Return the [x, y] coordinate for the center point of the cell that contains the specified text.  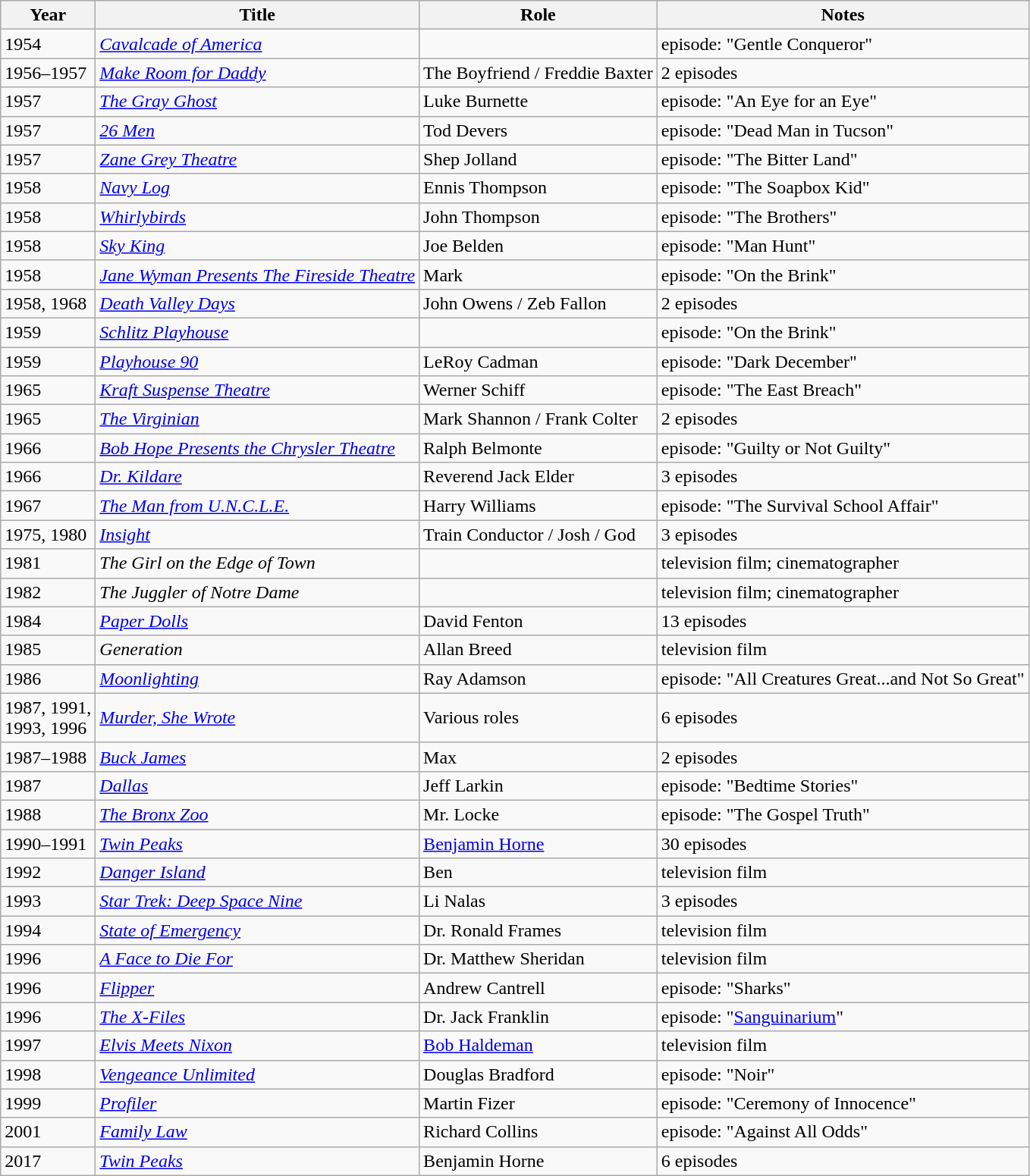
Whirlybirds [258, 217]
Ray Adamson [539, 679]
Dr. Ronald Frames [539, 930]
episode: "Bedtime Stories" [843, 786]
2017 [49, 1161]
The X-Files [258, 1017]
episode: "Sharks" [843, 988]
1975, 1980 [49, 535]
1985 [49, 650]
30 episodes [843, 844]
A Face to Die For [258, 959]
1987, 1991,1993, 1996 [49, 717]
episode: "The Brothers" [843, 217]
2001 [49, 1132]
Role [539, 15]
1984 [49, 621]
Ben [539, 873]
Joe Belden [539, 246]
Danger Island [258, 873]
Moonlighting [258, 679]
David Fenton [539, 621]
Andrew Cantrell [539, 988]
Train Conductor / Josh / God [539, 535]
1956–1957 [49, 73]
Navy Log [258, 188]
1990–1991 [49, 844]
Bob Hope Presents the Chrysler Theatre [258, 448]
Douglas Bradford [539, 1074]
LeRoy Cadman [539, 362]
26 Men [258, 130]
Dr. Kildare [258, 477]
Allan Breed [539, 650]
Luke Burnette [539, 102]
Profiler [258, 1103]
The Gray Ghost [258, 102]
1999 [49, 1103]
Jane Wyman Presents The Fireside Theatre [258, 274]
Mark Shannon / Frank Colter [539, 419]
Max [539, 757]
Paper Dolls [258, 621]
The Man from U.N.C.L.E. [258, 506]
1954 [49, 44]
episode: "Man Hunt" [843, 246]
Dr. Jack Franklin [539, 1017]
Generation [258, 650]
1982 [49, 592]
Werner Schiff [539, 390]
1987 [49, 786]
13 episodes [843, 621]
episode: "The Gospel Truth" [843, 814]
1992 [49, 873]
The Virginian [258, 419]
Sky King [258, 246]
Elvis Meets Nixon [258, 1046]
1958, 1968 [49, 303]
Mark [539, 274]
Harry Williams [539, 506]
Mr. Locke [539, 814]
Vengeance Unlimited [258, 1074]
Make Room for Daddy [258, 73]
Various roles [539, 717]
Richard Collins [539, 1132]
episode: "The Survival School Affair" [843, 506]
episode: "Sanguinarium" [843, 1017]
Title [258, 15]
Martin Fizer [539, 1103]
episode: "Dark December" [843, 362]
Tod Devers [539, 130]
The Girl on the Edge of Town [258, 563]
Insight [258, 535]
Family Law [258, 1132]
episode: "Noir" [843, 1074]
Reverend Jack Elder [539, 477]
Ralph Belmonte [539, 448]
The Juggler of Notre Dame [258, 592]
episode: "The Bitter Land" [843, 159]
Murder, She Wrote [258, 717]
Playhouse 90 [258, 362]
1988 [49, 814]
Shep Jolland [539, 159]
1994 [49, 930]
episode: "The Soapbox Kid" [843, 188]
episode: "All Creatures Great...and Not So Great" [843, 679]
1993 [49, 902]
Flipper [258, 988]
episode: "An Eye for an Eye" [843, 102]
1986 [49, 679]
The Bronx Zoo [258, 814]
Cavalcade of America [258, 44]
episode: "Gentle Conqueror" [843, 44]
Jeff Larkin [539, 786]
Zane Grey Theatre [258, 159]
State of Emergency [258, 930]
episode: "Against All Odds" [843, 1132]
Schlitz Playhouse [258, 332]
Notes [843, 15]
episode: "Guilty or Not Guilty" [843, 448]
The Boyfriend / Freddie Baxter [539, 73]
Li Nalas [539, 902]
episode: "Ceremony of Innocence" [843, 1103]
Kraft Suspense Theatre [258, 390]
Dr. Matthew Sheridan [539, 959]
1997 [49, 1046]
Star Trek: Deep Space Nine [258, 902]
episode: "Dead Man in Tucson" [843, 130]
episode: "The East Breach" [843, 390]
1998 [49, 1074]
John Owens / Zeb Fallon [539, 303]
Buck James [258, 757]
Dallas [258, 786]
John Thompson [539, 217]
1981 [49, 563]
Bob Haldeman [539, 1046]
Death Valley Days [258, 303]
1967 [49, 506]
Ennis Thompson [539, 188]
Year [49, 15]
1987–1988 [49, 757]
